Extract the (x, y) coordinate from the center of the cell holding the provided text.  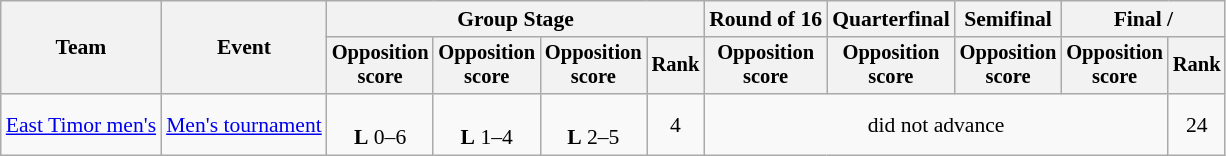
Final / (1143, 19)
East Timor men's (81, 124)
Round of 16 (766, 19)
Event (244, 48)
24 (1197, 124)
did not advance (936, 124)
Quarterfinal (891, 19)
Men's tournament (244, 124)
L 2–5 (594, 124)
Group Stage (516, 19)
4 (676, 124)
Semifinal (1008, 19)
L 0–6 (380, 124)
Team (81, 48)
L 1–4 (486, 124)
